Determine the (X, Y) coordinate at the center of the cell enclosing the given text.  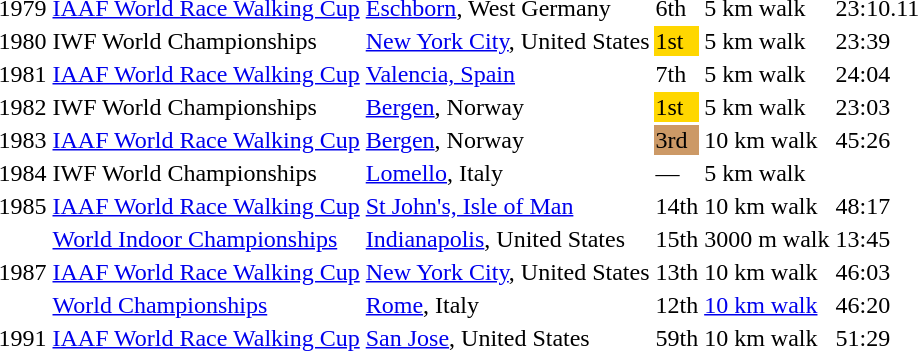
15th (677, 239)
Lomello, Italy (508, 173)
7th (677, 74)
— (677, 173)
12th (677, 305)
World Championships (206, 305)
3rd (677, 140)
Indianapolis, United States (508, 239)
3000 m walk (767, 239)
13th (677, 272)
Valencia, Spain (508, 74)
14th (677, 206)
World Indoor Championships (206, 239)
Rome, Italy (508, 305)
St John's, Isle of Man (508, 206)
